Determine the (x, y) coordinate at the center of the cell enclosing the given text.  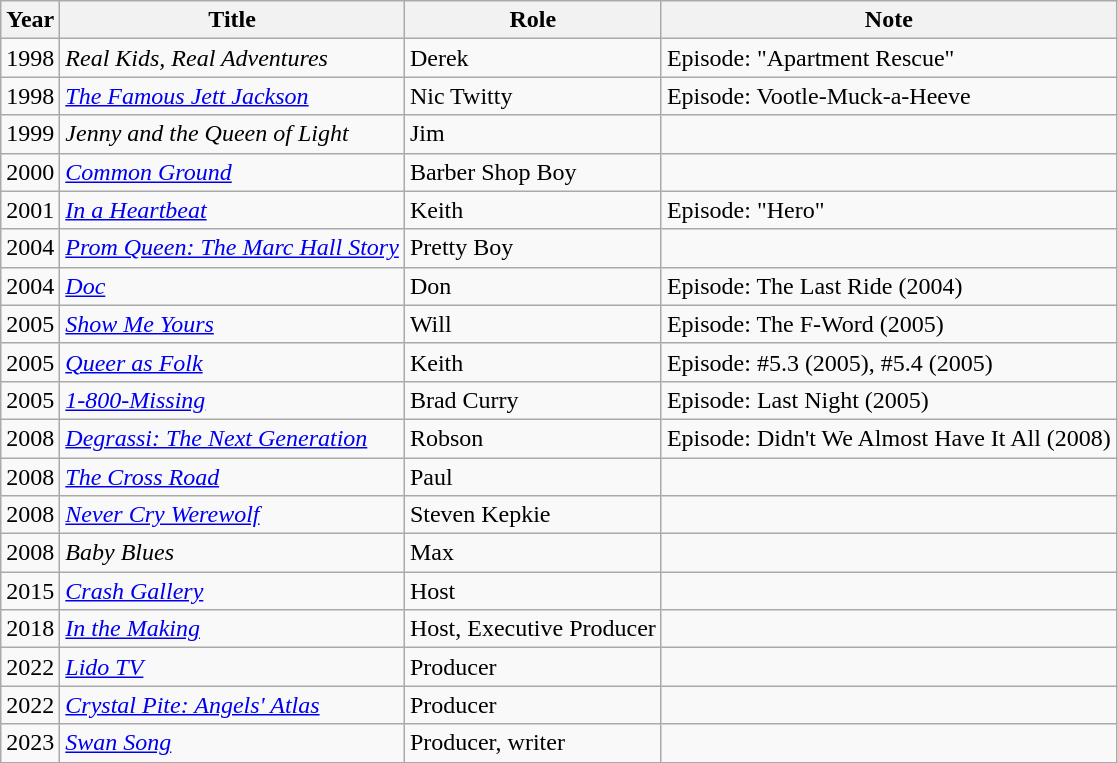
Episode: "Hero" (888, 210)
Crash Gallery (232, 591)
Robson (532, 438)
Paul (532, 477)
Steven Kepkie (532, 515)
Episode: The F-Word (2005) (888, 324)
Doc (232, 286)
Jenny and the Queen of Light (232, 134)
Pretty Boy (532, 248)
2015 (30, 591)
In the Making (232, 629)
Episode: Didn't We Almost Have It All (2008) (888, 438)
Swan Song (232, 743)
2000 (30, 172)
Lido TV (232, 667)
Common Ground (232, 172)
Real Kids, Real Adventures (232, 58)
Max (532, 553)
Episode: The Last Ride (2004) (888, 286)
The Famous Jett Jackson (232, 96)
Don (532, 286)
Crystal Pite: Angels' Atlas (232, 705)
2023 (30, 743)
Barber Shop Boy (532, 172)
Brad Curry (532, 400)
Degrassi: The Next Generation (232, 438)
Nic Twitty (532, 96)
Episode: Vootle-Muck-a-Heeve (888, 96)
1999 (30, 134)
Never Cry Werewolf (232, 515)
Derek (532, 58)
Episode: "Apartment Rescue" (888, 58)
Host (532, 591)
Title (232, 20)
Year (30, 20)
Prom Queen: The Marc Hall Story (232, 248)
Episode: Last Night (2005) (888, 400)
Producer, writer (532, 743)
2018 (30, 629)
Host, Executive Producer (532, 629)
The Cross Road (232, 477)
Show Me Yours (232, 324)
Will (532, 324)
2001 (30, 210)
Role (532, 20)
Jim (532, 134)
Baby Blues (232, 553)
Queer as Folk (232, 362)
Note (888, 20)
In a Heartbeat (232, 210)
Episode: #5.3 (2005), #5.4 (2005) (888, 362)
1-800-Missing (232, 400)
